Identify which cell holds the provided text, then report its [x, y] central coordinate. 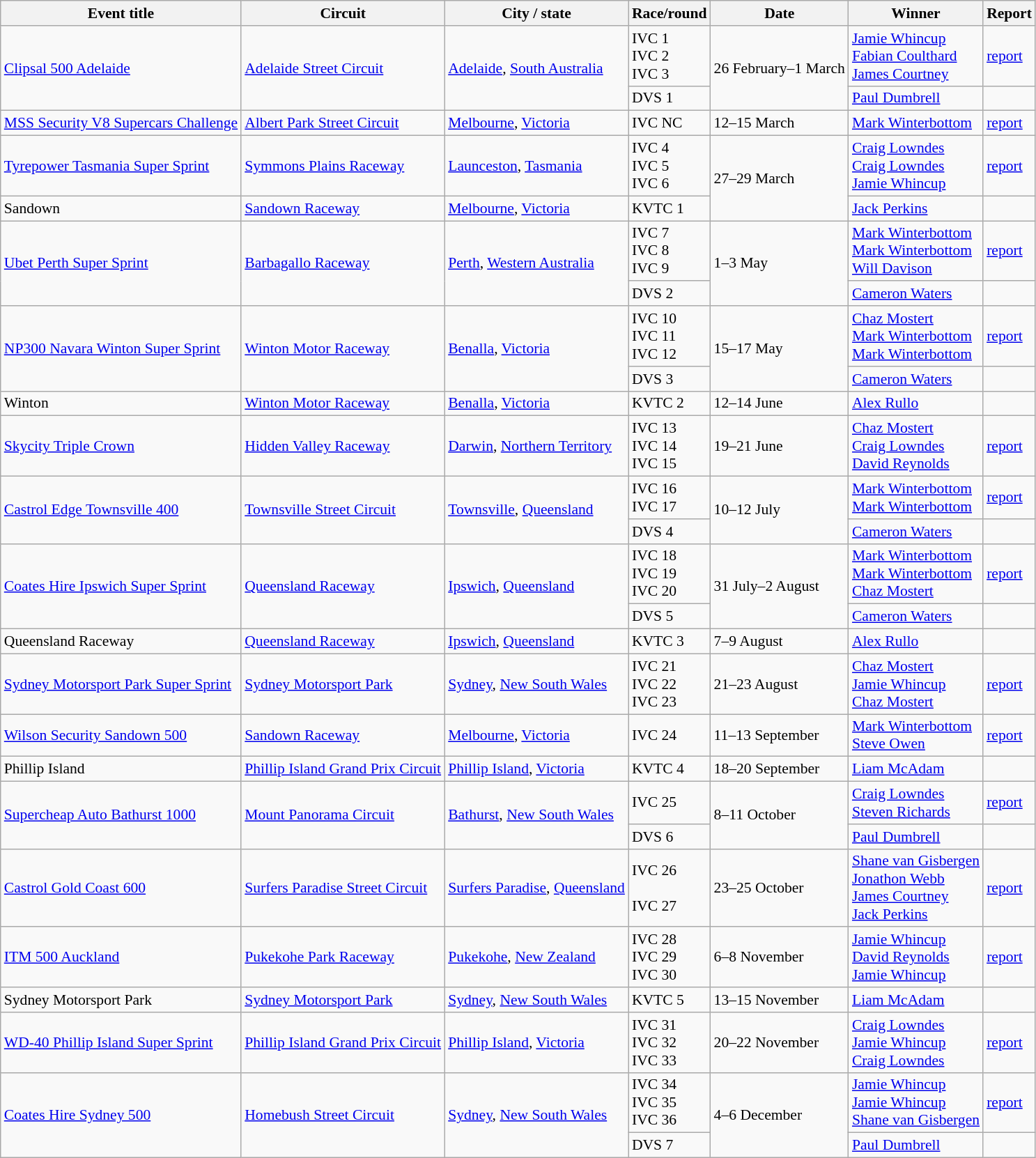
DVS 7 [670, 1145]
Mount Panorama Circuit [343, 815]
Race/round [670, 13]
12–15 March [780, 123]
IVC 7IVC 8IVC 9 [670, 251]
Darwin, Northern Territory [536, 446]
26 February–1 March [780, 68]
6–8 November [780, 957]
IVC 4IVC 5IVC 6 [670, 166]
Townsville Street Circuit [343, 510]
IVC 18IVC 19IVC 20 [670, 574]
Winner [915, 13]
IVC 24 [670, 736]
Coates Hire Ipswich Super Sprint [121, 586]
Mark WinterbottomMark WinterbottomChaz Mostert [915, 574]
Chaz MostertMark WinterbottomMark Winterbottom [915, 336]
Clipsal 500 Adelaide [121, 68]
15–17 May [780, 348]
Mark WinterbottomSteve Owen [915, 736]
21–23 August [780, 684]
Chaz MostertCraig LowndesDavid Reynolds [915, 446]
11–13 September [780, 736]
IVC 31IVC 32IVC 33 [670, 1042]
8–11 October [780, 815]
WD-40 Phillip Island Super Sprint [121, 1042]
Mark WinterbottomMark Winterbottom [915, 497]
20–22 November [780, 1042]
DVS 2 [670, 294]
IVC 13IVC 14IVC 15 [670, 446]
Albert Park Street Circuit [343, 123]
Report [1009, 13]
IVC 34IVC 35IVC 36 [670, 1102]
IVC 21IVC 22IVC 23 [670, 684]
Event title [121, 13]
Circuit [343, 13]
Sandown [121, 208]
27–29 March [780, 178]
Chaz MostertJamie WhincupChaz Mostert [915, 684]
Surfers Paradise Street Circuit [343, 888]
Homebush Street Circuit [343, 1115]
18–20 September [780, 769]
Jamie WhincupFabian CoulthardJames Courtney [915, 56]
Castrol Edge Townsville 400 [121, 510]
IVC 26IVC 27 [670, 888]
IVC NC [670, 123]
Jamie WhincupJamie WhincupShane van Gisbergen [915, 1102]
10–12 July [780, 510]
Ubet Perth Super Sprint [121, 263]
19–21 June [780, 446]
KVTC 5 [670, 1000]
Hidden Valley Raceway [343, 446]
Launceston, Tasmania [536, 166]
13–15 November [780, 1000]
NP300 Navara Winton Super Sprint [121, 348]
Castrol Gold Coast 600 [121, 888]
KVTC 1 [670, 208]
Mark Winterbottom [915, 123]
DVS 4 [670, 532]
Surfers Paradise, Queensland [536, 888]
Shane van GisbergenJonathon WebbJames CourtneyJack Perkins [915, 888]
IVC 10IVC 11IVC 12 [670, 336]
KVTC 2 [670, 403]
Phillip Island [121, 769]
Sydney Motorsport Park Super Sprint [121, 684]
Jack Perkins [915, 208]
4–6 December [780, 1115]
Pukekohe Park Raceway [343, 957]
Pukekohe, New Zealand [536, 957]
Date [780, 13]
Adelaide Street Circuit [343, 68]
Winton [121, 403]
23–25 October [780, 888]
DVS 3 [670, 379]
Perth, Western Australia [536, 263]
Symmons Plains Raceway [343, 166]
Skycity Triple Crown [121, 446]
IVC 25 [670, 803]
IVC 1IVC 2IVC 3 [670, 56]
City / state [536, 13]
Supercheap Auto Bathurst 1000 [121, 815]
ITM 500 Auckland [121, 957]
12–14 June [780, 403]
KVTC 4 [670, 769]
KVTC 3 [670, 642]
DVS 6 [670, 837]
31 July–2 August [780, 586]
1–3 May [780, 263]
Craig LowndesJamie WhincupCraig Lowndes [915, 1042]
Mark WinterbottomMark WinterbottomWill Davison [915, 251]
Wilson Security Sandown 500 [121, 736]
Barbagallo Raceway [343, 263]
Craig LowndesCraig LowndesJamie Whincup [915, 166]
Craig LowndesSteven Richards [915, 803]
7–9 August [780, 642]
IVC 28IVC 29IVC 30 [670, 957]
Tyrepower Tasmania Super Sprint [121, 166]
Jamie WhincupDavid ReynoldsJamie Whincup [915, 957]
DVS 1 [670, 98]
Coates Hire Sydney 500 [121, 1115]
IVC 16IVC 17 [670, 497]
Adelaide, South Australia [536, 68]
MSS Security V8 Supercars Challenge [121, 123]
DVS 5 [670, 617]
Bathurst, New South Wales [536, 815]
Townsville, Queensland [536, 510]
